Determine the [X, Y] coordinate at the center of the cell enclosing the given text.  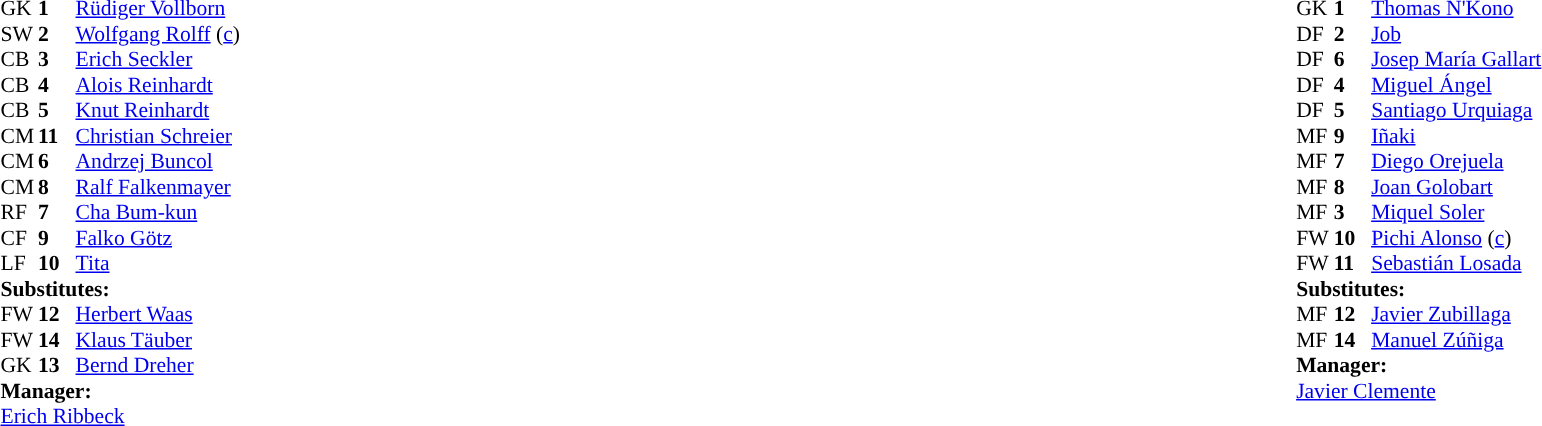
Santiago Urquiaga [1456, 111]
Iñaki [1456, 136]
13 [57, 365]
Sebastián Losada [1456, 263]
SW [19, 34]
Erich Seckler [158, 59]
CF [19, 238]
Herbert Waas [158, 315]
Pichi Alonso (c) [1456, 238]
Christian Schreier [158, 136]
Job [1456, 34]
Manuel Zúñiga [1456, 340]
RF [19, 213]
Klaus Täuber [158, 340]
Tita [158, 263]
Diego Orejuela [1456, 161]
Miquel Soler [1456, 213]
Alois Reinhardt [158, 85]
Miguel Ángel [1456, 85]
Bernd Dreher [158, 365]
Ralf Falkenmayer [158, 187]
LF [19, 263]
Javier Zubillaga [1456, 315]
GK [19, 365]
Wolfgang Rolff (c) [158, 34]
Cha Bum-kun [158, 213]
Joan Golobart [1456, 187]
Knut Reinhardt [158, 111]
Andrzej Buncol [158, 161]
Javier Clemente [1418, 391]
Falko Götz [158, 238]
Josep María Gallart [1456, 59]
